Provide the (X, Y) coordinate of the cell's center where the given text is located.  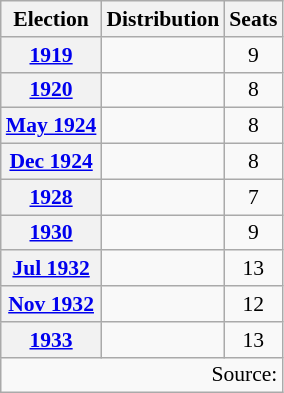
7 (253, 197)
Source: (142, 375)
Dec 1924 (52, 162)
1919 (52, 55)
Nov 1932 (52, 304)
1933 (52, 340)
1930 (52, 233)
Distribution (162, 19)
Jul 1932 (52, 269)
Election (52, 19)
May 1924 (52, 126)
1920 (52, 90)
Seats (253, 19)
12 (253, 304)
1928 (52, 197)
